Locate the cell with the specified text and output its [x, y] center coordinate. 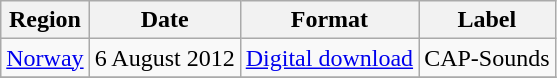
Region [45, 20]
6 August 2012 [164, 58]
Format [329, 20]
Norway [45, 58]
Label [487, 20]
Digital download [329, 58]
CAP-Sounds [487, 58]
Date [164, 20]
